Pinpoint the cell where the given text exists, returning its (X, Y) midpoint coordinate. 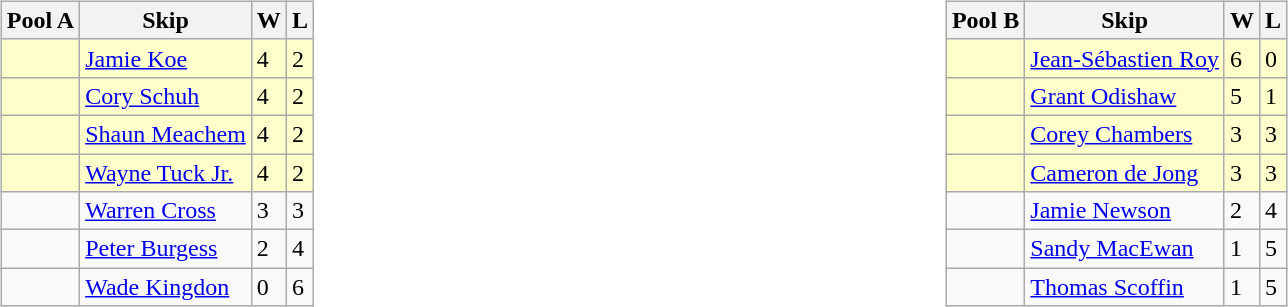
Peter Burgess (166, 249)
Pool B (985, 20)
Jean-Sébastien Roy (1125, 58)
Sandy MacEwan (1125, 249)
Cameron de Jong (1125, 173)
Pool A (40, 20)
Shaun Meachem (166, 134)
Warren Cross (166, 211)
Wade Kingdon (166, 287)
Jamie Newson (1125, 211)
Cory Schuh (166, 96)
Wayne Tuck Jr. (166, 173)
Jamie Koe (166, 58)
Thomas Scoffin (1125, 287)
Corey Chambers (1125, 134)
Grant Odishaw (1125, 96)
